For the text-containing cell, return its midpoint in (X, Y) coordinate format. 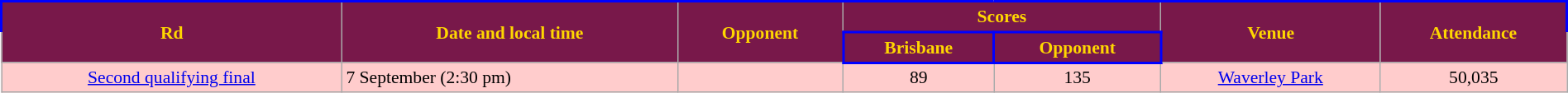
50,035 (1474, 77)
135 (1077, 77)
Venue (1270, 32)
Second qualifying final (172, 77)
Waverley Park (1270, 77)
Attendance (1474, 32)
Scores (1002, 16)
7 September (2:30 pm) (509, 77)
Brisbane (918, 48)
89 (918, 77)
Rd (172, 32)
Date and local time (509, 32)
